From the cell containing the given text, extract its center point as [x, y] coordinate. 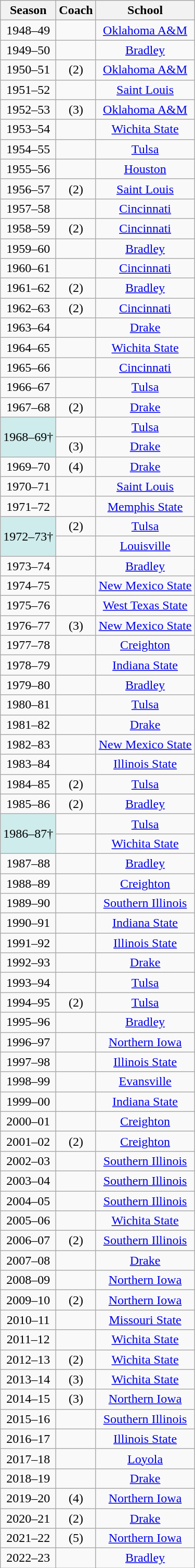
1959–60 [28, 249]
1967–68 [28, 407]
1955–56 [28, 169]
1948–49 [28, 30]
1950–51 [28, 70]
2012–13 [28, 1359]
1991–92 [28, 943]
1968–69† [28, 437]
2010–11 [28, 1320]
Evansville [145, 1082]
1982–83 [28, 744]
1965–66 [28, 367]
2011–12 [28, 1340]
1957–58 [28, 209]
West Texas State [145, 606]
1976–77 [28, 626]
2001–02 [28, 1141]
1979–80 [28, 685]
1983–84 [28, 764]
2004–05 [28, 1200]
1988–89 [28, 884]
1993–94 [28, 983]
1966–67 [28, 387]
2009–10 [28, 1300]
2006–07 [28, 1241]
1990–91 [28, 923]
1999–00 [28, 1101]
1971–72 [28, 506]
1952–53 [28, 109]
1969–70 [28, 467]
1984–85 [28, 784]
1974–75 [28, 586]
1963–64 [28, 328]
Season [28, 10]
1992–93 [28, 963]
1977–78 [28, 645]
2018–19 [28, 1478]
2002–03 [28, 1161]
Coach [76, 10]
2003–04 [28, 1181]
1956–57 [28, 189]
1998–99 [28, 1082]
1996–97 [28, 1042]
1949–50 [28, 50]
1951–52 [28, 90]
1981–82 [28, 725]
1997–98 [28, 1062]
1987–88 [28, 863]
1989–90 [28, 903]
2008–09 [28, 1280]
1961–62 [28, 288]
Memphis State [145, 506]
1953–54 [28, 129]
(5) [76, 1538]
School [145, 10]
2019–20 [28, 1498]
1973–74 [28, 566]
2016–17 [28, 1439]
1995–96 [28, 1022]
1972–73† [28, 536]
1978–79 [28, 665]
1962–63 [28, 308]
1960–61 [28, 268]
Loyola [145, 1459]
2020–21 [28, 1518]
2000–01 [28, 1121]
1975–76 [28, 606]
1958–59 [28, 228]
Missouri State [145, 1320]
1954–55 [28, 149]
1994–95 [28, 1002]
2007–08 [28, 1260]
2015–16 [28, 1419]
1986–87† [28, 834]
1964–65 [28, 348]
1970–71 [28, 486]
2022–23 [28, 1558]
2014–15 [28, 1399]
2005–06 [28, 1221]
1985–86 [28, 804]
2013–14 [28, 1379]
Houston [145, 169]
Louisville [145, 546]
2021–22 [28, 1538]
2017–18 [28, 1459]
1980–81 [28, 705]
